Return (X, Y) of the center of cell containing provided text 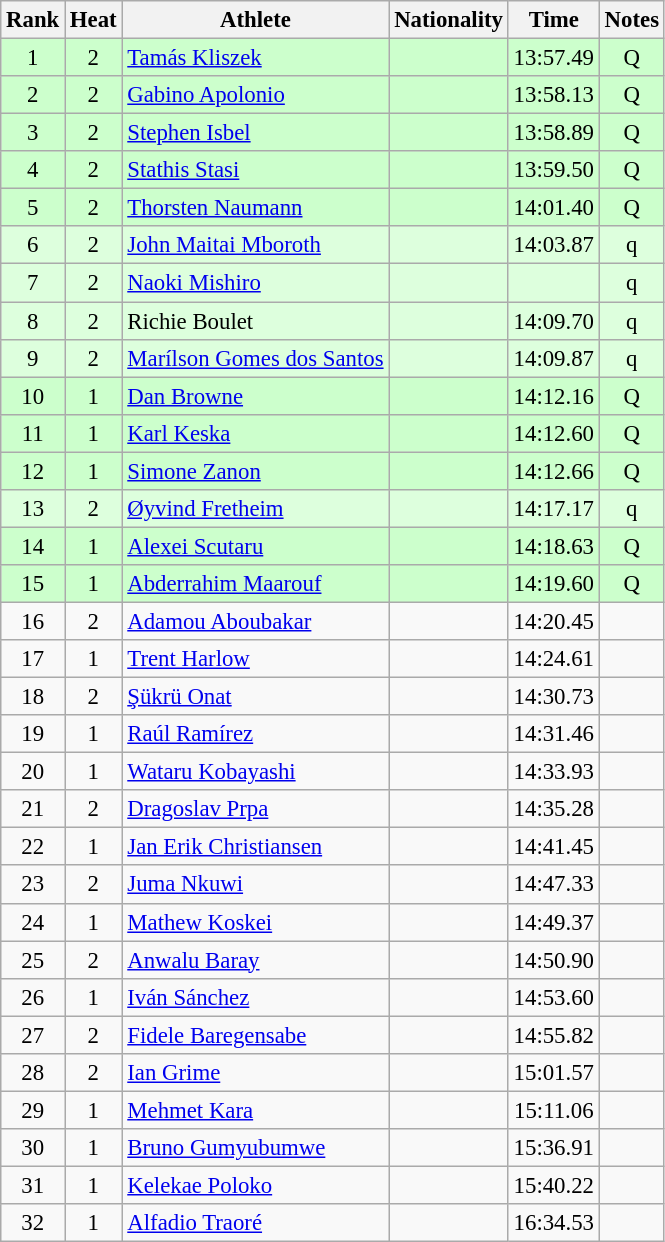
Simone Zanon (256, 471)
20 (33, 772)
23 (33, 885)
15 (33, 584)
29 (33, 1110)
8 (33, 321)
13 (33, 509)
14:53.60 (554, 997)
Notes (632, 20)
Stephen Isbel (256, 133)
Mathew Koskei (256, 922)
Thorsten Naumann (256, 208)
Alfadio Traoré (256, 1223)
Abderrahim Maarouf (256, 584)
Anwalu Baray (256, 960)
Nationality (448, 20)
14:19.60 (554, 584)
Stathis Stasi (256, 170)
7 (33, 283)
14:49.37 (554, 922)
Bruno Gumyubumwe (256, 1148)
Wataru Kobayashi (256, 772)
14:24.61 (554, 659)
14:30.73 (554, 697)
15:01.57 (554, 1073)
16 (33, 621)
14:01.40 (554, 208)
17 (33, 659)
Adamou Aboubakar (256, 621)
14:09.87 (554, 358)
Iván Sánchez (256, 997)
25 (33, 960)
5 (33, 208)
Marílson Gomes dos Santos (256, 358)
Dragoslav Prpa (256, 809)
Jan Erik Christiansen (256, 847)
Alexei Scutaru (256, 546)
Mehmet Kara (256, 1110)
14:12.60 (554, 433)
Raúl Ramírez (256, 734)
14:09.70 (554, 321)
Time (554, 20)
15:11.06 (554, 1110)
14:03.87 (554, 245)
24 (33, 922)
10 (33, 396)
Şükrü Onat (256, 697)
31 (33, 1185)
15:40.22 (554, 1185)
4 (33, 170)
28 (33, 1073)
John Maitai Mboroth (256, 245)
Øyvind Fretheim (256, 509)
Karl Keska (256, 433)
22 (33, 847)
14 (33, 546)
14:33.93 (554, 772)
27 (33, 1035)
13:58.13 (554, 95)
Kelekae Poloko (256, 1185)
16:34.53 (554, 1223)
Athlete (256, 20)
21 (33, 809)
14:18.63 (554, 546)
Gabino Apolonio (256, 95)
30 (33, 1148)
14:20.45 (554, 621)
14:12.66 (554, 471)
Fidele Baregensabe (256, 1035)
12 (33, 471)
13:59.50 (554, 170)
19 (33, 734)
15:36.91 (554, 1148)
13:57.49 (554, 58)
26 (33, 997)
Dan Browne (256, 396)
Heat (94, 20)
14:31.46 (554, 734)
6 (33, 245)
18 (33, 697)
14:41.45 (554, 847)
Rank (33, 20)
32 (33, 1223)
3 (33, 133)
Tamás Kliszek (256, 58)
14:47.33 (554, 885)
Naoki Mishiro (256, 283)
14:12.16 (554, 396)
11 (33, 433)
9 (33, 358)
14:55.82 (554, 1035)
14:50.90 (554, 960)
Richie Boulet (256, 321)
14:17.17 (554, 509)
14:35.28 (554, 809)
Juma Nkuwi (256, 885)
Ian Grime (256, 1073)
Trent Harlow (256, 659)
13:58.89 (554, 133)
